Capture the cell that displays the provided text and extract its [X, Y] central coordinate. 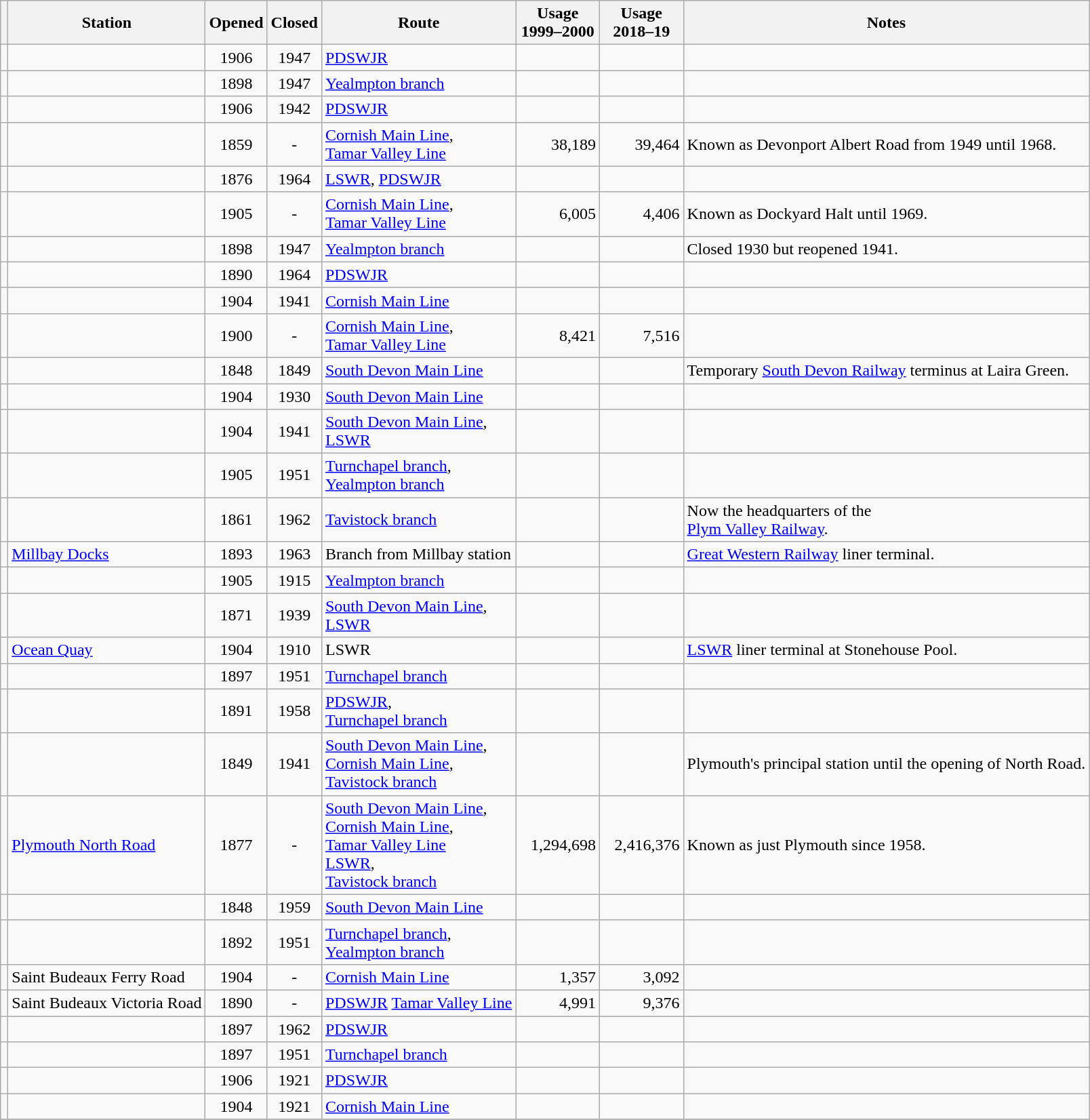
1900 [236, 335]
3,092 [642, 977]
1876 [236, 179]
1877 [236, 845]
7,516 [642, 335]
Now the headquarters of thePlym Valley Railway. [887, 519]
LSWR liner terminal at Stonehouse Pool. [887, 650]
1891 [236, 711]
38,189 [558, 144]
2,416,376 [642, 845]
PDSWJR Tamar Valley Line [418, 1003]
1859 [236, 144]
1958 [294, 711]
Branch from Millbay station [418, 555]
Route [418, 23]
Closed [294, 23]
Plymouth North Road [107, 845]
9,376 [642, 1003]
LSWR [418, 650]
South Devon Main Line,Cornish Main Line,Tamar Valley LineLSWR,Tavistock branch [418, 845]
1893 [236, 555]
Notes [887, 23]
1959 [294, 907]
1910 [294, 650]
Ocean Quay [107, 650]
Known as Devonport Albert Road from 1949 until 1968. [887, 144]
1,294,698 [558, 845]
1963 [294, 555]
1915 [294, 580]
Tavistock branch [418, 519]
Saint Budeaux Ferry Road [107, 977]
1871 [236, 616]
Millbay Docks [107, 555]
Opened [236, 23]
PDSWJR,Turnchapel branch [418, 711]
Usage2018–19 [642, 23]
1892 [236, 942]
South Devon Main Line,Cornish Main Line,Tavistock branch [418, 764]
Station [107, 23]
4,406 [642, 214]
8,421 [558, 335]
Temporary South Devon Railway terminus at Laira Green. [887, 370]
1861 [236, 519]
1930 [294, 397]
39,464 [642, 144]
Great Western Railway liner terminal. [887, 555]
1942 [294, 109]
6,005 [558, 214]
Known as just Plymouth since 1958. [887, 845]
1,357 [558, 977]
Known as Dockyard Halt until 1969. [887, 214]
Usage1999–2000 [558, 23]
Plymouth's principal station until the opening of North Road. [887, 764]
Saint Budeaux Victoria Road [107, 1003]
LSWR, PDSWJR [418, 179]
Closed 1930 but reopened 1941. [887, 249]
4,991 [558, 1003]
1939 [294, 616]
